Capture the cell that displays the provided text and extract its (x, y) central coordinate. 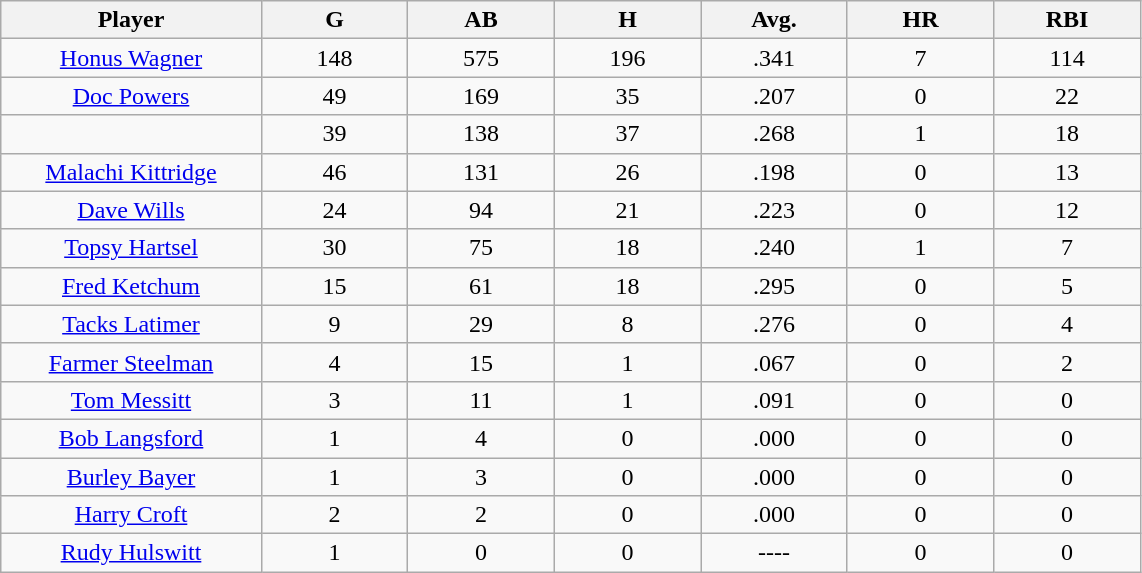
.207 (774, 96)
.295 (774, 286)
24 (334, 210)
30 (334, 248)
Burley Bayer (131, 477)
39 (334, 134)
61 (482, 286)
8 (628, 324)
Honus Wagner (131, 58)
Harry Croft (131, 515)
.198 (774, 172)
29 (482, 324)
9 (334, 324)
.341 (774, 58)
11 (482, 400)
75 (482, 248)
Malachi Kittridge (131, 172)
HR (920, 20)
26 (628, 172)
.240 (774, 248)
Bob Langsford (131, 438)
46 (334, 172)
Doc Powers (131, 96)
Tom Messitt (131, 400)
RBI (1068, 20)
94 (482, 210)
.091 (774, 400)
49 (334, 96)
G (334, 20)
Rudy Hulswitt (131, 553)
.276 (774, 324)
.067 (774, 362)
37 (628, 134)
AB (482, 20)
.223 (774, 210)
Player (131, 20)
35 (628, 96)
Fred Ketchum (131, 286)
Tacks Latimer (131, 324)
---- (774, 553)
196 (628, 58)
13 (1068, 172)
148 (334, 58)
22 (1068, 96)
575 (482, 58)
.268 (774, 134)
114 (1068, 58)
138 (482, 134)
131 (482, 172)
21 (628, 210)
Dave Wills (131, 210)
H (628, 20)
Farmer Steelman (131, 362)
Topsy Hartsel (131, 248)
12 (1068, 210)
5 (1068, 286)
169 (482, 96)
Avg. (774, 20)
